Search for the cell housing the specified text and yield its [X, Y] center coordinate. 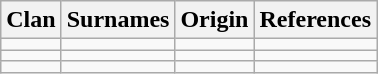
Origin [214, 20]
References [316, 20]
Surnames [118, 20]
Clan [31, 20]
